Pinpoint the cell where the given text exists, returning its [x, y] midpoint coordinate. 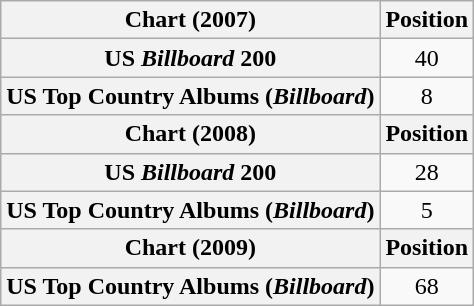
68 [427, 286]
8 [427, 96]
28 [427, 172]
Chart (2009) [190, 248]
5 [427, 210]
Chart (2007) [190, 20]
Chart (2008) [190, 134]
40 [427, 58]
